Provide the [X, Y] coordinate of the cell's center where the given text is located.  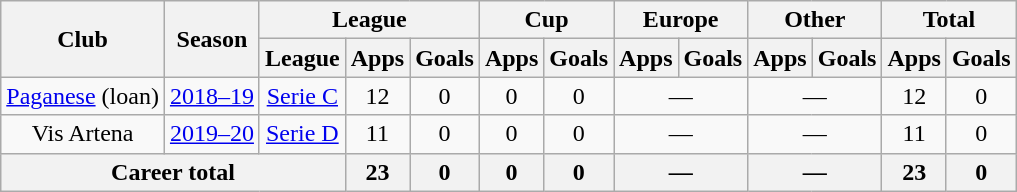
Europe [681, 20]
Club [83, 39]
Serie D [302, 134]
Vis Artena [83, 134]
2018–19 [212, 96]
Season [212, 39]
Serie C [302, 96]
Paganese (loan) [83, 96]
Career total [173, 172]
Other [815, 20]
Total [949, 20]
2019–20 [212, 134]
Cup [546, 20]
